Pinpoint the cell where the given text exists, returning its [x, y] midpoint coordinate. 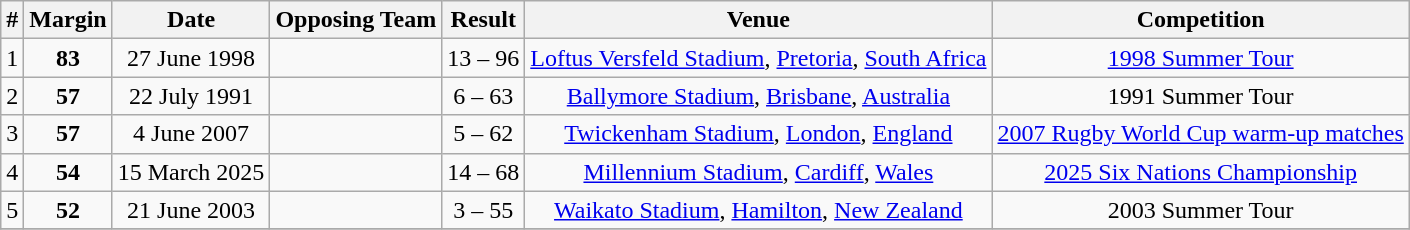
Result [484, 20]
1991 Summer Tour [1200, 96]
6 – 63 [484, 96]
22 July 1991 [191, 96]
# [12, 20]
Twickenham Stadium, London, England [758, 134]
Millennium Stadium, Cardiff, Wales [758, 172]
Opposing Team [356, 20]
27 June 1998 [191, 58]
15 March 2025 [191, 172]
5 [12, 210]
Competition [1200, 20]
Margin [68, 20]
2 [12, 96]
2007 Rugby World Cup warm-up matches [1200, 134]
1 [12, 58]
54 [68, 172]
13 – 96 [484, 58]
52 [68, 210]
83 [68, 58]
Loftus Versfeld Stadium, Pretoria, South Africa [758, 58]
3 – 55 [484, 210]
4 June 2007 [191, 134]
14 – 68 [484, 172]
Ballymore Stadium, Brisbane, Australia [758, 96]
4 [12, 172]
2025 Six Nations Championship [1200, 172]
1998 Summer Tour [1200, 58]
Date [191, 20]
3 [12, 134]
5 – 62 [484, 134]
Venue [758, 20]
Waikato Stadium, Hamilton, New Zealand [758, 210]
21 June 2003 [191, 210]
2003 Summer Tour [1200, 210]
